Return the [X, Y] coordinate for the center point of the cell that contains the specified text.  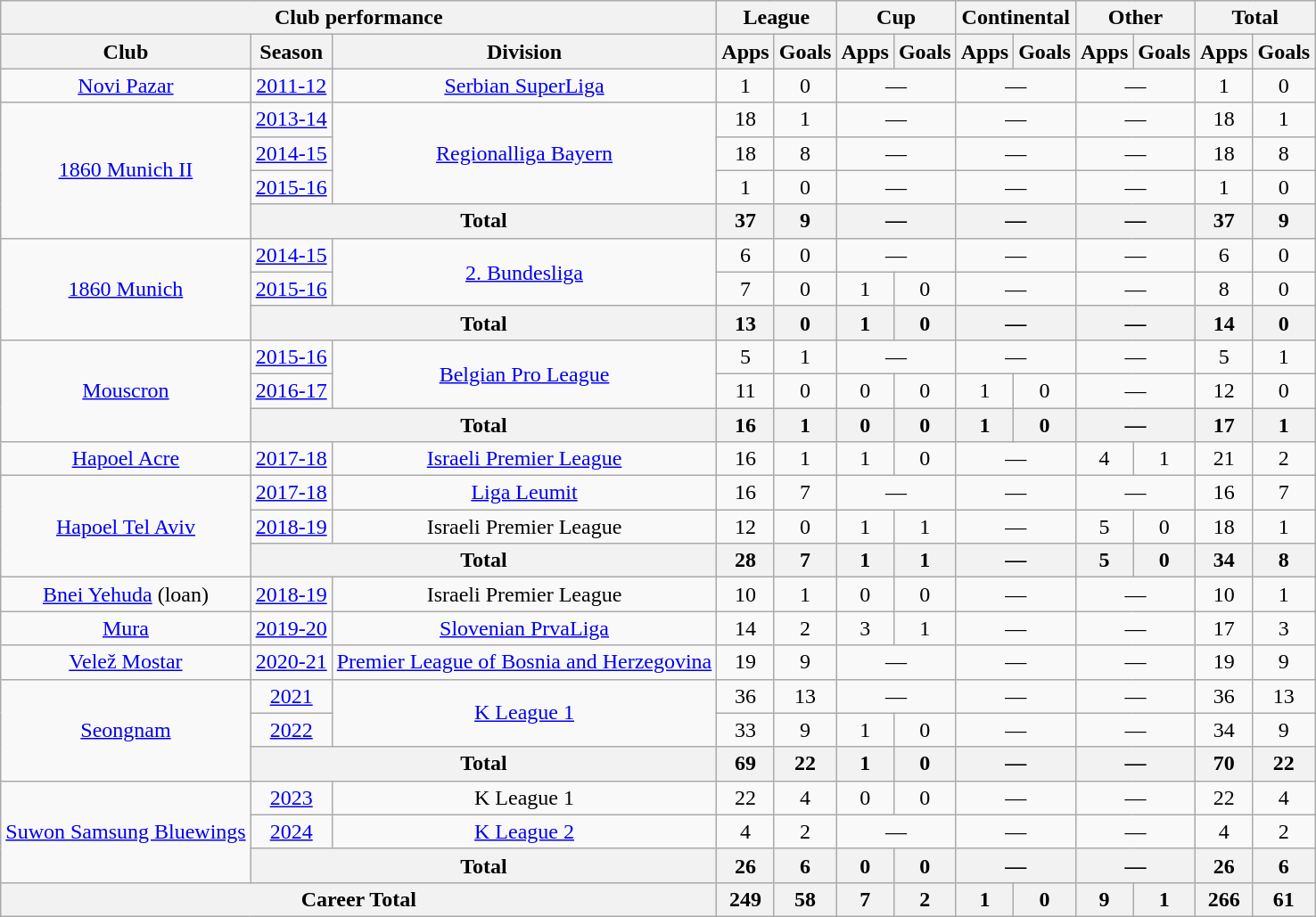
Bnei Yehuda (loan) [126, 594]
Hapoel Tel Aviv [126, 527]
Season [291, 52]
2019-20 [291, 628]
28 [745, 561]
61 [1284, 899]
2. Bundesliga [524, 272]
Regionalliga Bayern [524, 153]
21 [1224, 459]
69 [745, 764]
266 [1224, 899]
1860 Munich [126, 289]
Mura [126, 628]
2011-12 [291, 86]
33 [745, 730]
Serbian SuperLiga [524, 86]
Club [126, 52]
Hapoel Acre [126, 459]
249 [745, 899]
Liga Leumit [524, 493]
70 [1224, 764]
Seongnam [126, 730]
Cup [896, 18]
K League 2 [524, 831]
Mouscron [126, 390]
Career Total [358, 899]
Belgian Pro League [524, 373]
Other [1135, 18]
Club performance [358, 18]
2020-21 [291, 662]
Division [524, 52]
League [777, 18]
Continental [1016, 18]
2024 [291, 831]
2021 [291, 696]
58 [805, 899]
Slovenian PrvaLiga [524, 628]
2013-14 [291, 119]
2022 [291, 730]
2016-17 [291, 390]
Novi Pazar [126, 86]
Premier League of Bosnia and Herzegovina [524, 662]
2023 [291, 798]
Suwon Samsung Bluewings [126, 831]
Velež Mostar [126, 662]
1860 Munich II [126, 170]
11 [745, 390]
